Search for the cell housing the specified text and yield its [x, y] center coordinate. 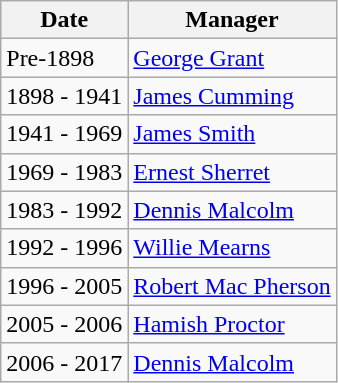
1898 - 1941 [64, 96]
Hamish Proctor [232, 324]
1941 - 1969 [64, 134]
1983 - 1992 [64, 210]
Pre-1898 [64, 58]
James Smith [232, 134]
James Cumming [232, 96]
George Grant [232, 58]
1992 - 1996 [64, 248]
Ernest Sherret [232, 172]
1969 - 1983 [64, 172]
Manager [232, 20]
2006 - 2017 [64, 362]
1996 - 2005 [64, 286]
Date [64, 20]
Robert Mac Pherson [232, 286]
2005 - 2006 [64, 324]
Willie Mearns [232, 248]
